Return (x, y) of the center of cell containing provided text 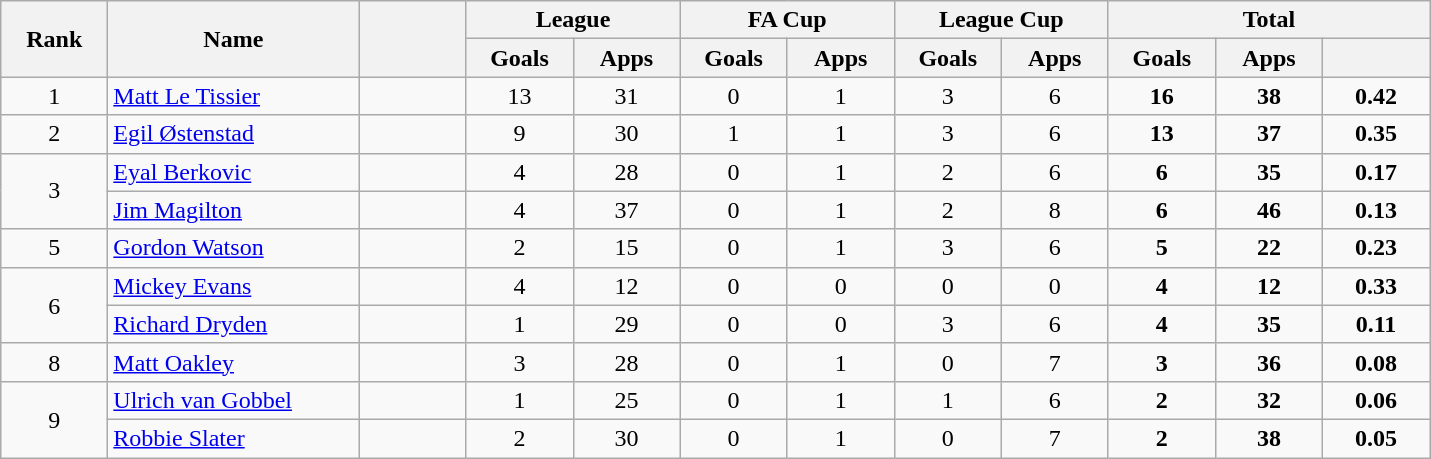
Gordon Watson (234, 248)
0.06 (1376, 400)
0.05 (1376, 438)
Richard Dryden (234, 324)
0.23 (1376, 248)
36 (1268, 362)
0.11 (1376, 324)
0.35 (1376, 134)
15 (626, 248)
Rank (54, 39)
Name (234, 39)
Eyal Berkovic (234, 172)
29 (626, 324)
Egil Østenstad (234, 134)
31 (626, 96)
22 (1268, 248)
0.17 (1376, 172)
32 (1268, 400)
League Cup (1001, 20)
46 (1268, 210)
Mickey Evans (234, 286)
League (573, 20)
Jim Magilton (234, 210)
16 (1162, 96)
0.42 (1376, 96)
0.08 (1376, 362)
25 (626, 400)
0.13 (1376, 210)
Ulrich van Gobbel (234, 400)
FA Cup (787, 20)
0.33 (1376, 286)
Matt Oakley (234, 362)
Total (1268, 20)
Robbie Slater (234, 438)
Matt Le Tissier (234, 96)
